Pinpoint the cell where the given text exists, returning its (X, Y) midpoint coordinate. 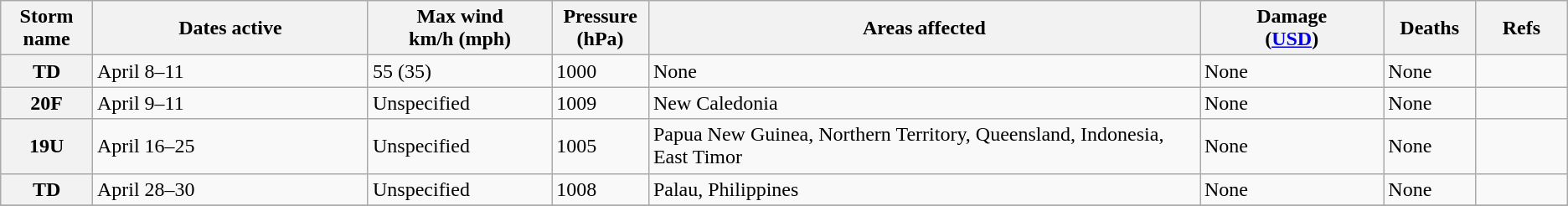
April 9–11 (230, 103)
Deaths (1430, 28)
19U (47, 146)
Pressure(hPa) (601, 28)
Storm name (47, 28)
April 16–25 (230, 146)
20F (47, 103)
April 8–11 (230, 71)
Areas affected (924, 28)
1005 (601, 146)
April 28–30 (230, 189)
Papua New Guinea, Northern Territory, Queensland, Indonesia, East Timor (924, 146)
Damage(USD) (1292, 28)
Palau, Philippines (924, 189)
1009 (601, 103)
Max windkm/h (mph) (459, 28)
Dates active (230, 28)
1000 (601, 71)
1008 (601, 189)
55 (35) (459, 71)
Refs (1521, 28)
New Caledonia (924, 103)
